Detect which cell encompasses the target text, then output its [X, Y] center coordinate. 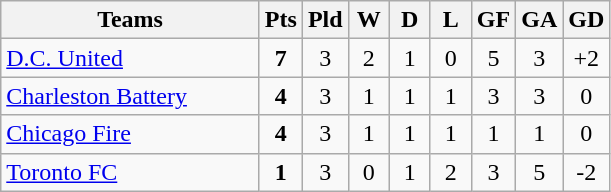
GA [540, 20]
GF [493, 20]
D.C. United [130, 58]
-2 [586, 172]
Chicago Fire [130, 134]
Charleston Battery [130, 96]
L [450, 20]
Pts [280, 20]
W [368, 20]
GD [586, 20]
D [410, 20]
7 [280, 58]
+2 [586, 58]
Pld [325, 20]
Teams [130, 20]
Toronto FC [130, 172]
